Return (X, Y) of the center of cell containing provided text 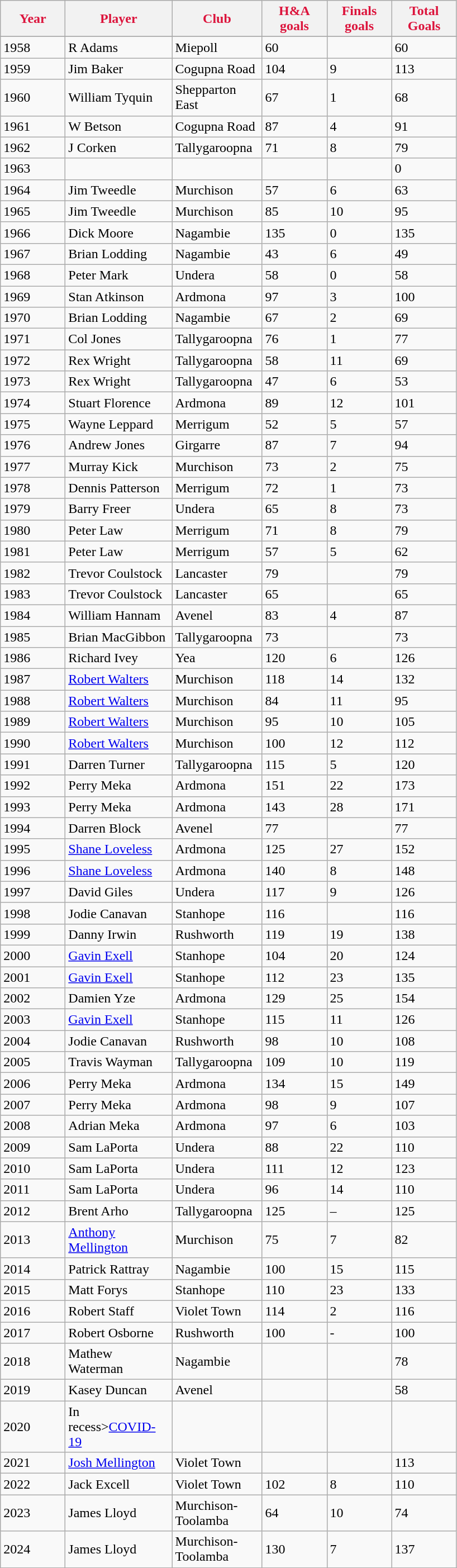
91 (424, 126)
Club (217, 19)
1965 (33, 211)
Peter Mark (118, 275)
2009 (33, 1147)
2001 (33, 977)
In recess>COVID-19 (118, 1427)
1998 (33, 913)
Mathew Waterman (118, 1361)
1967 (33, 254)
Col Jones (118, 339)
H&A goals (294, 19)
Brent Arho (118, 1211)
1973 (33, 382)
89 (294, 403)
Player (118, 19)
84 (294, 701)
101 (424, 403)
52 (294, 424)
William Tyquin (118, 97)
105 (424, 722)
2004 (33, 1041)
64 (294, 1513)
1962 (33, 148)
62 (424, 552)
1987 (33, 680)
2023 (33, 1513)
2006 (33, 1084)
49 (424, 254)
Damien Yze (118, 999)
53 (424, 382)
Total Goals (424, 19)
2020 (33, 1427)
Andrew Jones (118, 445)
Adrian Meka (118, 1126)
2019 (33, 1390)
111 (294, 1168)
2014 (33, 1268)
43 (294, 254)
138 (424, 934)
1959 (33, 69)
Jim Baker (118, 69)
109 (294, 1062)
Jack Excell (118, 1484)
2021 (33, 1463)
J Corken (118, 148)
Matt Forys (118, 1290)
129 (294, 999)
1985 (33, 636)
1970 (33, 318)
Anthony Mellington (118, 1239)
74 (424, 1513)
108 (424, 1041)
Wayne Leppard (118, 424)
47 (294, 382)
1994 (33, 828)
132 (424, 680)
2000 (33, 956)
134 (294, 1084)
2013 (33, 1239)
Shepparton East (217, 97)
173 (424, 786)
Danny Irwin (118, 934)
Robert Osborne (118, 1333)
152 (424, 849)
1968 (33, 275)
2002 (33, 999)
Stan Atkinson (118, 297)
Kasey Duncan (118, 1390)
1993 (33, 807)
151 (294, 786)
68 (424, 97)
124 (424, 956)
1979 (33, 509)
2012 (33, 1211)
3 (359, 297)
2005 (33, 1062)
2007 (33, 1105)
96 (294, 1190)
72 (294, 488)
1984 (33, 615)
2024 (33, 1549)
1995 (33, 849)
Richard Ivey (118, 658)
82 (424, 1239)
78 (424, 1361)
1982 (33, 573)
1989 (33, 722)
1958 (33, 47)
2022 (33, 1484)
137 (424, 1549)
Murray Kick (118, 467)
1997 (33, 892)
1981 (33, 552)
1992 (33, 786)
85 (294, 211)
171 (424, 807)
76 (294, 339)
Year (33, 19)
R Adams (118, 47)
103 (424, 1126)
140 (294, 871)
Yea (217, 658)
Patrick Rattray (118, 1268)
143 (294, 807)
118 (294, 680)
2008 (33, 1126)
1966 (33, 232)
2015 (33, 1290)
Dennis Patterson (118, 488)
2003 (33, 1020)
Darren Block (118, 828)
2018 (33, 1361)
148 (424, 871)
83 (294, 615)
1999 (33, 934)
102 (294, 1484)
2011 (33, 1190)
133 (424, 1290)
– (359, 1211)
1969 (33, 297)
Stuart Florence (118, 403)
88 (294, 1147)
117 (294, 892)
Josh Mellington (118, 1463)
Finals goals (359, 19)
William Hannam (118, 615)
20 (359, 956)
1971 (33, 339)
Miepoll (217, 47)
1974 (33, 403)
25 (359, 999)
149 (424, 1084)
1986 (33, 658)
Robert Staff (118, 1311)
94 (424, 445)
David Giles (118, 892)
1976 (33, 445)
Travis Wayman (118, 1062)
2016 (33, 1311)
Girgarre (217, 445)
- (359, 1333)
Brian MacGibbon (118, 636)
123 (424, 1168)
1975 (33, 424)
1972 (33, 360)
1964 (33, 190)
154 (424, 999)
1980 (33, 530)
Barry Freer (118, 509)
1991 (33, 764)
1960 (33, 97)
114 (294, 1311)
130 (294, 1549)
28 (359, 807)
1977 (33, 467)
W Betson (118, 126)
Darren Turner (118, 764)
1990 (33, 743)
1996 (33, 871)
1988 (33, 701)
27 (359, 849)
63 (424, 190)
2017 (33, 1333)
1983 (33, 594)
1963 (33, 169)
2010 (33, 1168)
1978 (33, 488)
107 (424, 1105)
1961 (33, 126)
Dick Moore (118, 232)
19 (359, 934)
